Scan for the cell matching the given text and deliver its (x, y) coordinate at center. 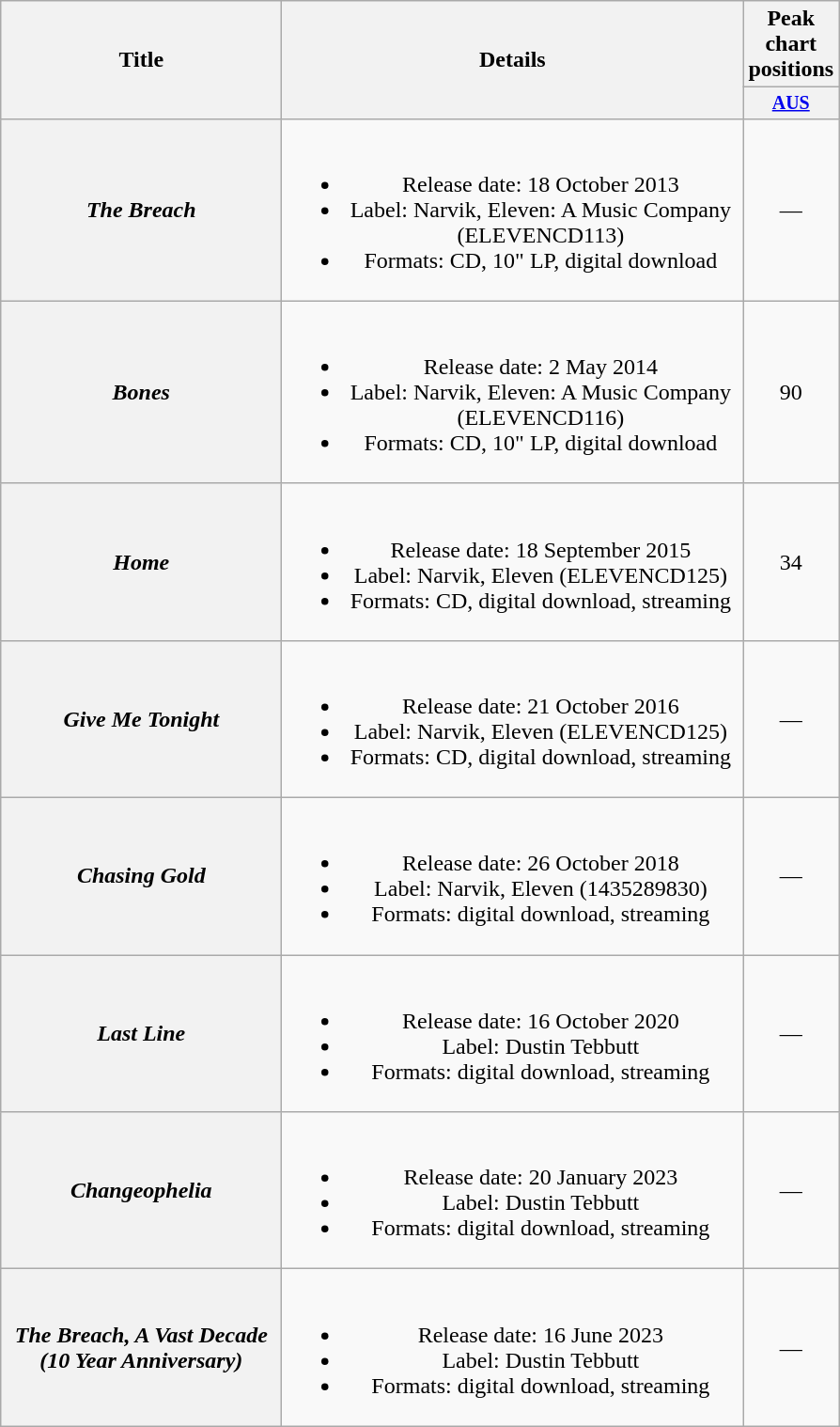
AUS (791, 103)
Release date: 16 June 2023Label: Dustin TebbuttFormats: digital download, streaming (513, 1348)
90 (791, 392)
Release date: 21 October 2016Label: Narvik, Eleven (ELEVENCD125)Formats: CD, digital download, streaming (513, 718)
Release date: 18 October 2013Label: Narvik, Eleven: A Music Company (ELEVENCD113)Formats: CD, 10" LP, digital download (513, 210)
Release date: 26 October 2018Label: Narvik, Eleven (1435289830)Formats: digital download, streaming (513, 876)
Last Line (141, 1034)
Changeophelia (141, 1190)
Release date: 2 May 2014Label: Narvik, Eleven: A Music Company (ELEVENCD116)Formats: CD, 10" LP, digital download (513, 392)
Release date: 20 January 2023Label: Dustin TebbuttFormats: digital download, streaming (513, 1190)
Details (513, 60)
Bones (141, 392)
34 (791, 562)
Chasing Gold (141, 876)
Release date: 16 October 2020Label: Dustin TebbuttFormats: digital download, streaming (513, 1034)
Home (141, 562)
Release date: 18 September 2015Label: Narvik, Eleven (ELEVENCD125)Formats: CD, digital download, streaming (513, 562)
Peak chart positions (791, 44)
The Breach (141, 210)
Give Me Tonight (141, 718)
The Breach, A Vast Decade (10 Year Anniversary) (141, 1348)
Title (141, 60)
